Provide the (X, Y) coordinate of the cell's center where the given text is located.  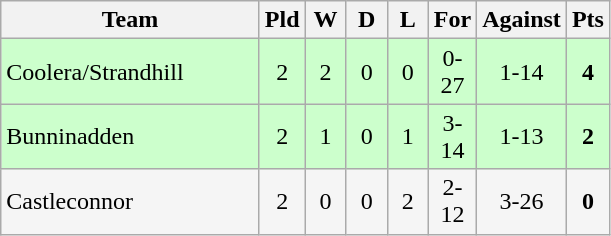
3-14 (452, 136)
Pts (588, 20)
0-27 (452, 72)
Bunninadden (130, 136)
3-26 (522, 202)
L (408, 20)
Pld (282, 20)
4 (588, 72)
1-13 (522, 136)
Coolera/Strandhill (130, 72)
W (326, 20)
2-12 (452, 202)
Against (522, 20)
Team (130, 20)
D (366, 20)
1-14 (522, 72)
For (452, 20)
Castleconnor (130, 202)
